Find where the given text appears and provide that cell's center as (x, y) coordinate. 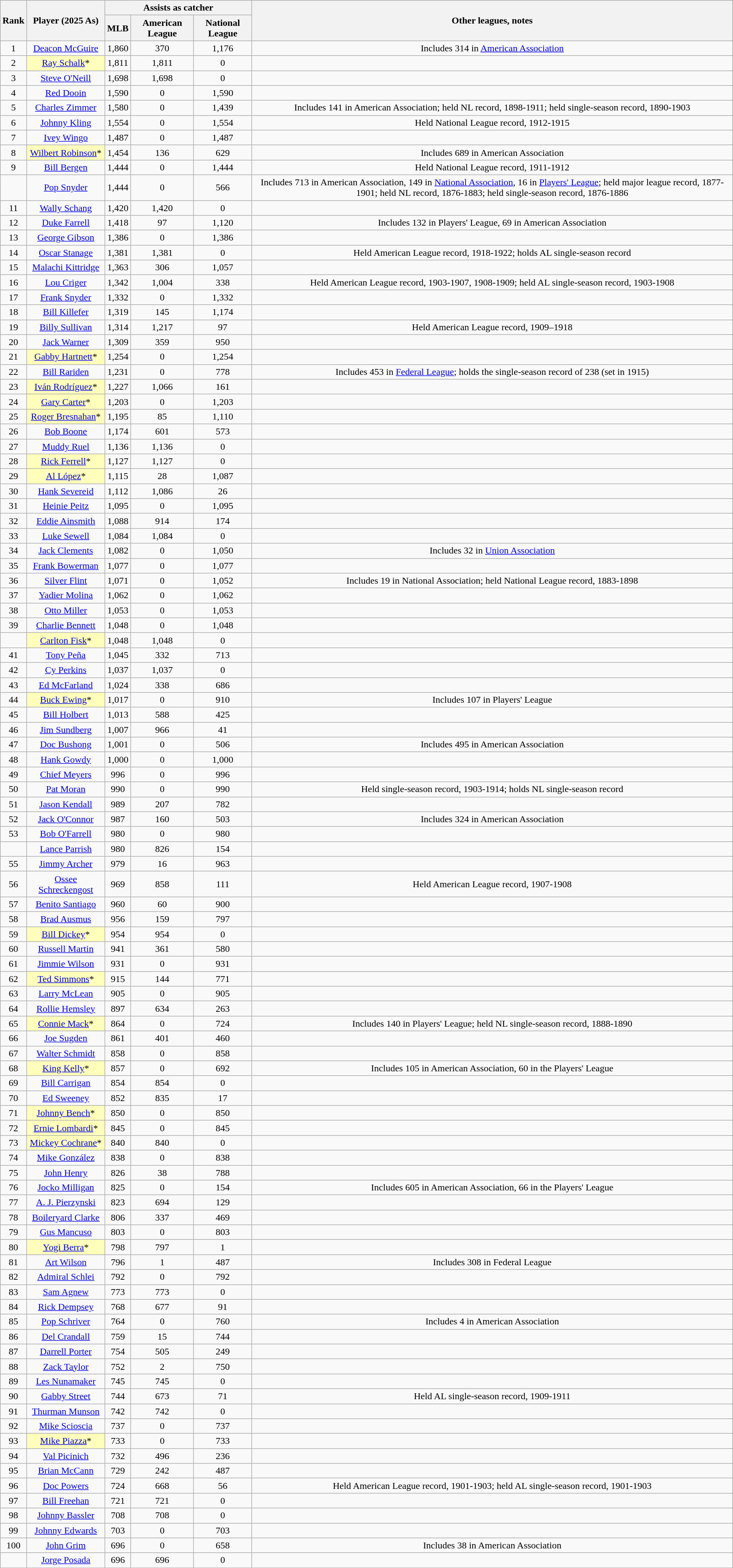
20 (13, 342)
Jack O'Connor (66, 819)
Includes 689 in American Association (492, 152)
49 (13, 774)
1,112 (118, 491)
Joe Sugden (66, 1038)
1,045 (118, 655)
9 (13, 167)
1,363 (118, 268)
Rollie Hemsley (66, 1009)
956 (118, 919)
50 (13, 789)
370 (162, 48)
1,088 (118, 521)
Wilbert Robinson* (66, 152)
Doc Powers (66, 1486)
Ernie Lombardi* (66, 1128)
694 (162, 1203)
145 (162, 312)
Rick Dempsey (66, 1307)
95 (13, 1471)
503 (223, 819)
Rank (13, 20)
915 (118, 979)
78 (13, 1217)
857 (118, 1068)
24 (13, 401)
Hank Gowdy (66, 760)
764 (118, 1322)
13 (13, 238)
Silver Flint (66, 581)
236 (223, 1456)
7 (13, 137)
Heinie Peitz (66, 506)
759 (118, 1337)
900 (223, 904)
Includes 38 in American Association (492, 1545)
732 (118, 1456)
750 (223, 1366)
1,227 (118, 387)
Brian McCann (66, 1471)
969 (118, 884)
788 (223, 1172)
496 (162, 1456)
1,050 (223, 551)
68 (13, 1068)
332 (162, 655)
Malachi Kittridge (66, 268)
Johnny Bench* (66, 1113)
174 (223, 521)
506 (223, 745)
Thurman Munson (66, 1411)
65 (13, 1024)
Gabby Street (66, 1396)
Player (2025 As) (66, 20)
573 (223, 431)
3 (13, 78)
Bill Killefer (66, 312)
Art Wilson (66, 1262)
Includes 140 in Players' League; held NL single-season record, 1888-1890 (492, 1024)
Connie Mack* (66, 1024)
31 (13, 506)
79 (13, 1232)
1,007 (118, 730)
963 (223, 864)
98 (13, 1516)
825 (118, 1188)
Hank Severeid (66, 491)
Yogi Berra* (66, 1247)
Carlton Fisk* (66, 640)
Chief Meyers (66, 774)
Mike Piazza* (66, 1441)
852 (118, 1098)
Pat Moran (66, 789)
87 (13, 1351)
1,439 (223, 108)
771 (223, 979)
910 (223, 700)
59 (13, 934)
93 (13, 1441)
Val Picinich (66, 1456)
361 (162, 949)
5 (13, 108)
MLB (118, 28)
19 (13, 327)
30 (13, 491)
Buck Ewing* (66, 700)
941 (118, 949)
Bill Rariden (66, 372)
Frank Bowerman (66, 566)
63 (13, 994)
Bill Carrigan (66, 1083)
Ted Simmons* (66, 979)
100 (13, 1545)
Ivey Wingo (66, 137)
505 (162, 1351)
Other leagues, notes (492, 20)
Held AL single-season record, 1909-1911 (492, 1396)
76 (13, 1188)
83 (13, 1292)
94 (13, 1456)
81 (13, 1262)
Lou Criger (66, 282)
Held American League record, 1909–1918 (492, 327)
Billy Sullivan (66, 327)
1,314 (118, 327)
Brad Ausmus (66, 919)
King Kelly* (66, 1068)
51 (13, 804)
Bill Holbert (66, 715)
1,120 (223, 223)
Mickey Cochrane* (66, 1143)
A. J. Pierzynski (66, 1203)
70 (13, 1098)
62 (13, 979)
Jason Kendall (66, 804)
44 (13, 700)
Red Dooin (66, 93)
Includes 308 in Federal League (492, 1262)
32 (13, 521)
72 (13, 1128)
Includes 495 in American Association (492, 745)
61 (13, 964)
798 (118, 1247)
64 (13, 1009)
1,110 (223, 416)
Boileryard Clarke (66, 1217)
18 (13, 312)
Luke Sewell (66, 536)
Includes 107 in Players' League (492, 700)
25 (13, 416)
Duke Farrell (66, 223)
Russell Martin (66, 949)
Pop Snyder (66, 187)
Gary Carter* (66, 401)
Yadier Molina (66, 595)
Jim Sundberg (66, 730)
987 (118, 819)
768 (118, 1307)
Wally Schang (66, 208)
1,004 (162, 282)
55 (13, 864)
Gabby Hartnett* (66, 357)
Bob Boone (66, 431)
979 (118, 864)
950 (223, 342)
74 (13, 1157)
207 (162, 804)
754 (118, 1351)
658 (223, 1545)
12 (13, 223)
686 (223, 685)
Mike Scioscia (66, 1426)
77 (13, 1203)
782 (223, 804)
National League (223, 28)
75 (13, 1172)
Gus Mancuso (66, 1232)
52 (13, 819)
Held National League record, 1912-1915 (492, 123)
Includes 32 in Union Association (492, 551)
Held American League record, 1903-1907, 1908-1909; held AL single-season record, 1903-1908 (492, 282)
Darrell Porter (66, 1351)
Includes 324 in American Association (492, 819)
1,024 (118, 685)
Cy Perkins (66, 670)
Bill Bergen (66, 167)
Iván Rodríguez* (66, 387)
1,176 (223, 48)
80 (13, 1247)
Del Crandall (66, 1337)
1,017 (118, 700)
22 (13, 372)
42 (13, 670)
Eddie Ainsmith (66, 521)
1,195 (118, 416)
John Grim (66, 1545)
67 (13, 1053)
82 (13, 1277)
27 (13, 446)
33 (13, 536)
Al López* (66, 476)
Bill Freehan (66, 1501)
359 (162, 342)
Held American League record, 1907-1908 (492, 884)
Steve O'Neill (66, 78)
Jorge Posada (66, 1560)
Lance Parrish (66, 849)
823 (118, 1203)
48 (13, 760)
14 (13, 253)
Held single-season record, 1903-1914; holds NL single-season record (492, 789)
960 (118, 904)
Bill Dickey* (66, 934)
Walter Schmidt (66, 1053)
713 (223, 655)
601 (162, 431)
46 (13, 730)
1,066 (162, 387)
Admiral Schlei (66, 1277)
Rick Ferrell* (66, 461)
Ossee Schreckengost (66, 884)
760 (223, 1322)
57 (13, 904)
897 (118, 1009)
4 (13, 93)
1,860 (118, 48)
Oscar Stanage (66, 253)
337 (162, 1217)
1,052 (223, 581)
Includes 141 in American Association; held NL record, 1898-1911; held single-season record, 1890-1903 (492, 108)
159 (162, 919)
Jack Warner (66, 342)
861 (118, 1038)
401 (162, 1038)
Muddy Ruel (66, 446)
796 (118, 1262)
Tony Peña (66, 655)
1,071 (118, 581)
89 (13, 1381)
752 (118, 1366)
580 (223, 949)
161 (223, 387)
45 (13, 715)
Held American League record, 1918-1922; holds AL single-season record (492, 253)
629 (223, 152)
1,013 (118, 715)
Otto Miller (66, 610)
Jimmy Archer (66, 864)
778 (223, 372)
1,309 (118, 342)
Sam Agnew (66, 1292)
Doc Bushong (66, 745)
469 (223, 1217)
136 (162, 152)
Ed McFarland (66, 685)
Held National League record, 1911-1912 (492, 167)
Includes 19 in National Association; held National League record, 1883-1898 (492, 581)
Includes 314 in American Association (492, 48)
864 (118, 1024)
Charles Zimmer (66, 108)
Ray Schalk* (66, 63)
129 (223, 1203)
6 (13, 123)
43 (13, 685)
160 (162, 819)
99 (13, 1530)
73 (13, 1143)
8 (13, 152)
1,057 (223, 268)
588 (162, 715)
Frank Snyder (66, 297)
47 (13, 745)
Charlie Bennett (66, 625)
American League (162, 28)
Zack Taylor (66, 1366)
Ed Sweeney (66, 1098)
673 (162, 1396)
Johnny Edwards (66, 1530)
1,087 (223, 476)
966 (162, 730)
Benito Santiago (66, 904)
Mike González (66, 1157)
66 (13, 1038)
460 (223, 1038)
Larry McLean (66, 994)
92 (13, 1426)
144 (162, 979)
729 (118, 1471)
90 (13, 1396)
Jimmie Wilson (66, 964)
1,418 (118, 223)
Includes 132 in Players' League, 69 in American Association (492, 223)
835 (162, 1098)
249 (223, 1351)
Johnny Kling (66, 123)
Les Nunamaker (66, 1381)
Includes 4 in American Association (492, 1322)
29 (13, 476)
George Gibson (66, 238)
Includes 105 in American Association, 60 in the Players' League (492, 1068)
21 (13, 357)
35 (13, 566)
1,231 (118, 372)
677 (162, 1307)
914 (162, 521)
111 (223, 884)
23 (13, 387)
692 (223, 1068)
Jack Clements (66, 551)
69 (13, 1083)
566 (223, 187)
53 (13, 834)
634 (162, 1009)
Held American League record, 1901-1903; held AL single-season record, 1901-1903 (492, 1486)
Bob O'Farrell (66, 834)
Johnny Bassler (66, 1516)
37 (13, 595)
1,342 (118, 282)
989 (118, 804)
242 (162, 1471)
Assists as catcher (179, 8)
34 (13, 551)
John Henry (66, 1172)
84 (13, 1307)
86 (13, 1337)
806 (118, 1217)
39 (13, 625)
11 (13, 208)
1,001 (118, 745)
263 (223, 1009)
1,217 (162, 327)
Pop Schriver (66, 1322)
1,086 (162, 491)
96 (13, 1486)
1,115 (118, 476)
36 (13, 581)
668 (162, 1486)
88 (13, 1366)
1,580 (118, 108)
1,082 (118, 551)
425 (223, 715)
Includes 453 in Federal League; holds the single-season record of 238 (set in 1915) (492, 372)
Roger Bresnahan* (66, 416)
Deacon McGuire (66, 48)
1,454 (118, 152)
Includes 605 in American Association, 66 in the Players' League (492, 1188)
58 (13, 919)
Jocko Milligan (66, 1188)
1,319 (118, 312)
306 (162, 268)
